Search for the cell housing the specified text and yield its (X, Y) center coordinate. 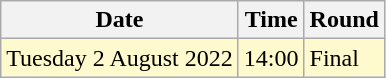
Final (344, 58)
Tuesday 2 August 2022 (120, 58)
14:00 (271, 58)
Round (344, 20)
Time (271, 20)
Date (120, 20)
